Return [x, y] of the center of cell containing provided text 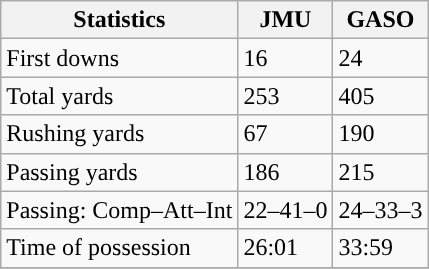
16 [286, 58]
33:59 [380, 248]
24 [380, 58]
22–41–0 [286, 210]
JMU [286, 20]
253 [286, 96]
186 [286, 172]
Passing yards [120, 172]
Time of possession [120, 248]
405 [380, 96]
67 [286, 134]
Total yards [120, 96]
Rushing yards [120, 134]
GASO [380, 20]
24–33–3 [380, 210]
26:01 [286, 248]
190 [380, 134]
Passing: Comp–Att–Int [120, 210]
Statistics [120, 20]
First downs [120, 58]
215 [380, 172]
